For the text-containing cell, return its midpoint in (X, Y) coordinate format. 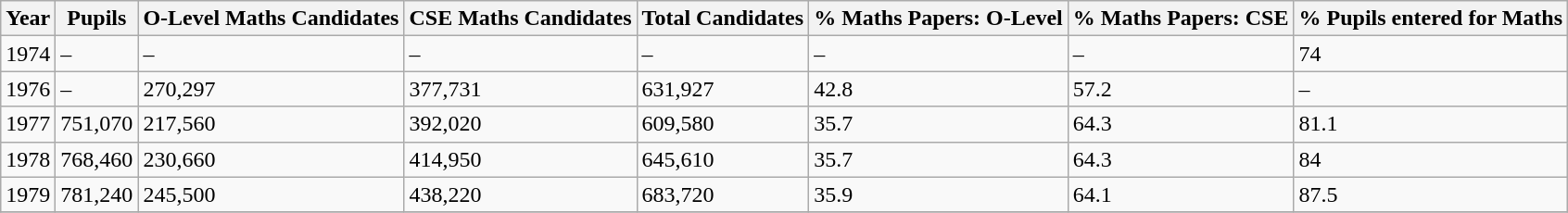
230,660 (271, 159)
CSE Maths Candidates (521, 19)
645,610 (723, 159)
O-Level Maths Candidates (271, 19)
768,460 (96, 159)
631,927 (723, 89)
1976 (28, 89)
1977 (28, 124)
1978 (28, 159)
414,950 (521, 159)
1979 (28, 194)
683,720 (723, 194)
35.9 (939, 194)
74 (1431, 54)
42.8 (939, 89)
609,580 (723, 124)
1974 (28, 54)
217,560 (271, 124)
% Pupils entered for Maths (1431, 19)
Total Candidates (723, 19)
% Maths Papers: CSE (1181, 19)
751,070 (96, 124)
81.1 (1431, 124)
Year (28, 19)
438,220 (521, 194)
270,297 (271, 89)
392,020 (521, 124)
245,500 (271, 194)
% Maths Papers: O-Level (939, 19)
87.5 (1431, 194)
64.1 (1181, 194)
781,240 (96, 194)
57.2 (1181, 89)
Pupils (96, 19)
84 (1431, 159)
377,731 (521, 89)
